Search for the cell housing the specified text and yield its (X, Y) center coordinate. 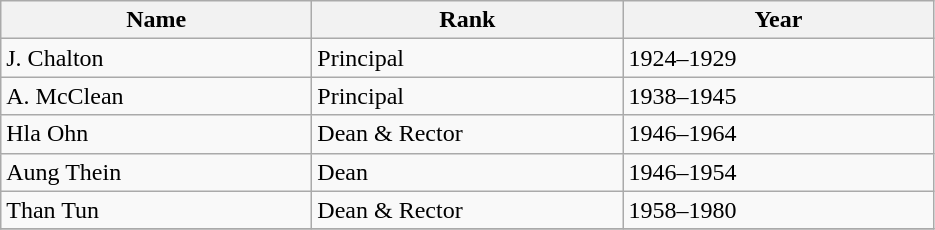
1924–1929 (778, 58)
1946–1954 (778, 172)
Name (156, 20)
J. Chalton (156, 58)
Hla Ohn (156, 134)
Dean (468, 172)
1938–1945 (778, 96)
Rank (468, 20)
A. McClean (156, 96)
1946–1964 (778, 134)
1958–1980 (778, 210)
Than Tun (156, 210)
Aung Thein (156, 172)
Year (778, 20)
